Scan for the cell matching the given text and deliver its (x, y) coordinate at center. 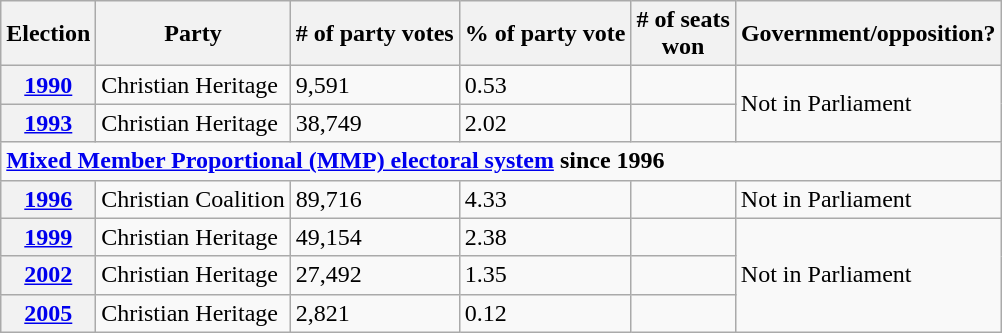
1996 (48, 199)
% of party vote (545, 34)
Election (48, 34)
0.12 (545, 313)
89,716 (374, 199)
9,591 (374, 85)
1999 (48, 237)
Mixed Member Proportional (MMP) electoral system since 1996 (501, 161)
4.33 (545, 199)
Christian Coalition (193, 199)
2,821 (374, 313)
2.02 (545, 123)
27,492 (374, 275)
1993 (48, 123)
38,749 (374, 123)
# of party votes (374, 34)
2005 (48, 313)
49,154 (374, 237)
1990 (48, 85)
2002 (48, 275)
0.53 (545, 85)
# of seatswon (683, 34)
2.38 (545, 237)
1.35 (545, 275)
Government/opposition? (868, 34)
Party (193, 34)
